Pinpoint the cell where the given text exists, returning its (X, Y) midpoint coordinate. 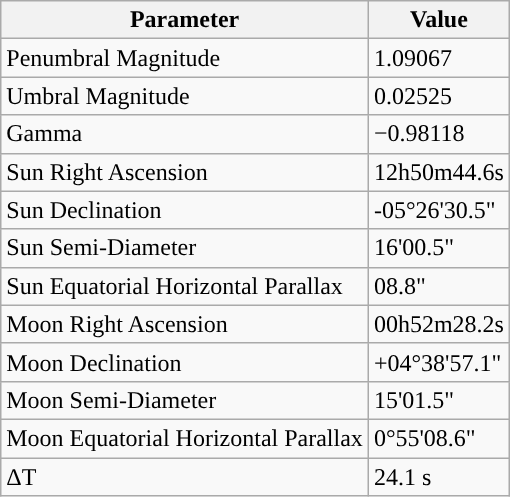
Sun Semi-Diameter (185, 248)
Value (438, 20)
24.1 s (438, 477)
1.09067 (438, 58)
12h50m44.6s (438, 172)
Gamma (185, 134)
Penumbral Magnitude (185, 58)
Umbral Magnitude (185, 96)
Parameter (185, 20)
Sun Equatorial Horizontal Parallax (185, 286)
08.8" (438, 286)
Moon Semi-Diameter (185, 400)
0.02525 (438, 96)
Sun Right Ascension (185, 172)
15'01.5" (438, 400)
Moon Equatorial Horizontal Parallax (185, 438)
Sun Declination (185, 210)
0°55'08.6" (438, 438)
Moon Right Ascension (185, 324)
16'00.5" (438, 248)
+04°38'57.1" (438, 362)
-05°26'30.5" (438, 210)
−0.98118 (438, 134)
Moon Declination (185, 362)
00h52m28.2s (438, 324)
ΔT (185, 477)
